Find where the given text appears and provide that cell's center as [X, Y] coordinate. 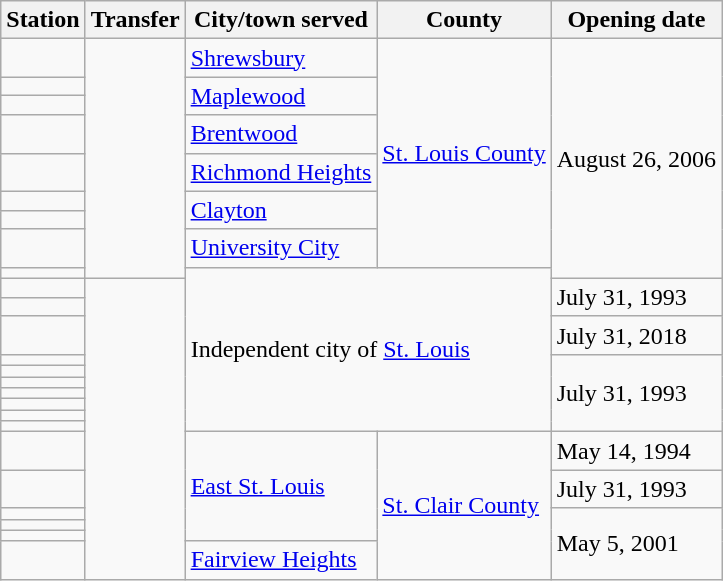
May 5, 2001 [636, 544]
Brentwood [281, 134]
Maplewood [281, 96]
St. Clair County [464, 506]
St. Louis County [464, 153]
Fairview Heights [281, 560]
July 31, 2018 [636, 335]
Clayton [281, 210]
August 26, 2006 [636, 158]
Shrewsbury [281, 58]
University City [281, 248]
May 14, 1994 [636, 451]
East St. Louis [281, 486]
Independent city of St. Louis [368, 350]
County [464, 20]
Richmond Heights [281, 172]
Opening date [636, 20]
Station [43, 20]
City/town served [281, 20]
Transfer [135, 20]
